Search for the cell housing the specified text and yield its [x, y] center coordinate. 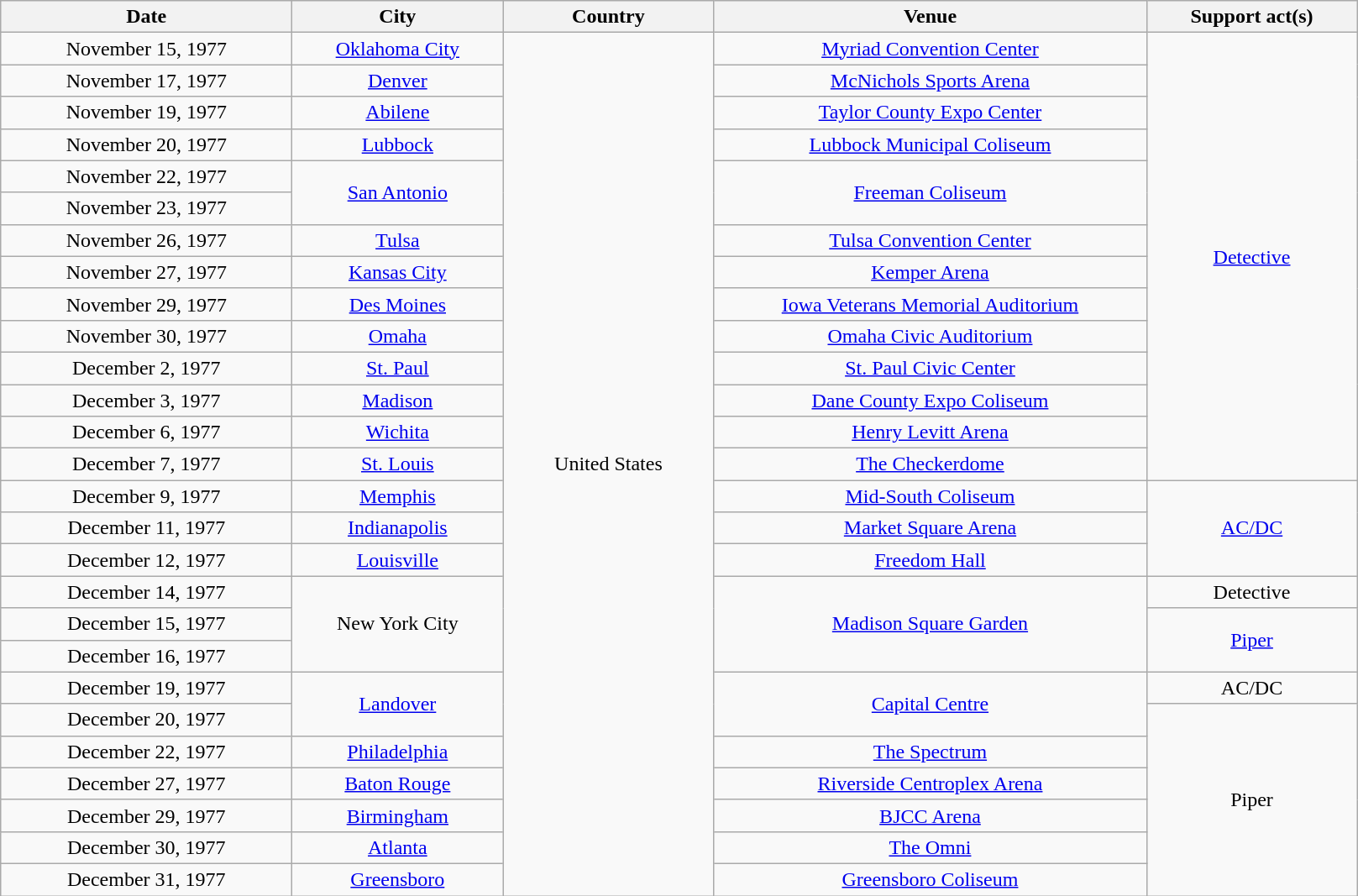
San Antonio [398, 192]
Birmingham [398, 815]
Riverside Centroplex Arena [931, 783]
December 30, 1977 [146, 847]
United States [608, 464]
The Checkerdome [931, 464]
December 19, 1977 [146, 688]
St. Paul [398, 368]
Lubbock [398, 144]
December 22, 1977 [146, 752]
Kansas City [398, 272]
Atlanta [398, 847]
McNichols Sports Arena [931, 81]
December 15, 1977 [146, 624]
December 14, 1977 [146, 592]
Date [146, 17]
The Omni [931, 847]
Dane County Expo Coliseum [931, 401]
The Spectrum [931, 752]
Des Moines [398, 304]
November 15, 1977 [146, 49]
Louisville [398, 560]
November 22, 1977 [146, 176]
December 9, 1977 [146, 496]
December 27, 1977 [146, 783]
Abilene [398, 113]
November 19, 1977 [146, 113]
Lubbock Municipal Coliseum [931, 144]
Landover [398, 704]
December 20, 1977 [146, 720]
Denver [398, 81]
New York City [398, 624]
City [398, 17]
Capital Centre [931, 704]
Iowa Veterans Memorial Auditorium [931, 304]
December 12, 1977 [146, 560]
Freedom Hall [931, 560]
November 27, 1977 [146, 272]
Freeman Coliseum [931, 192]
Mid-South Coliseum [931, 496]
December 11, 1977 [146, 528]
Madison Square Garden [931, 624]
Tulsa Convention Center [931, 240]
November 30, 1977 [146, 336]
Greensboro Coliseum [931, 879]
November 29, 1977 [146, 304]
December 16, 1977 [146, 656]
December 31, 1977 [146, 879]
December 2, 1977 [146, 368]
Venue [931, 17]
Myriad Convention Center [931, 49]
Tulsa [398, 240]
Omaha Civic Auditorium [931, 336]
Market Square Arena [931, 528]
St. Paul Civic Center [931, 368]
Greensboro [398, 879]
November 26, 1977 [146, 240]
Oklahoma City [398, 49]
November 17, 1977 [146, 81]
Henry Levitt Arena [931, 432]
November 20, 1977 [146, 144]
Baton Rouge [398, 783]
Taylor County Expo Center [931, 113]
St. Louis [398, 464]
Memphis [398, 496]
Indianapolis [398, 528]
BJCC Arena [931, 815]
Support act(s) [1251, 17]
November 23, 1977 [146, 208]
December 7, 1977 [146, 464]
December 3, 1977 [146, 401]
December 6, 1977 [146, 432]
Madison [398, 401]
Philadelphia [398, 752]
Country [608, 17]
Kemper Arena [931, 272]
Omaha [398, 336]
Wichita [398, 432]
December 29, 1977 [146, 815]
